Find where the given text appears and provide that cell's center as [X, Y] coordinate. 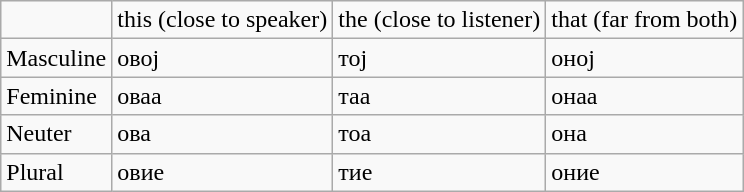
Neuter [56, 134]
она [644, 134]
овие [222, 172]
that (far from both) [644, 20]
тој [440, 58]
оној [644, 58]
Plural [56, 172]
the (close to listener) [440, 20]
this (close to speaker) [222, 20]
Masculine [56, 58]
тоа [440, 134]
тие [440, 172]
овој [222, 58]
оваа [222, 96]
оние [644, 172]
Feminine [56, 96]
онаа [644, 96]
ова [222, 134]
таа [440, 96]
